From the cell containing the given text, extract its center point as [X, Y] coordinate. 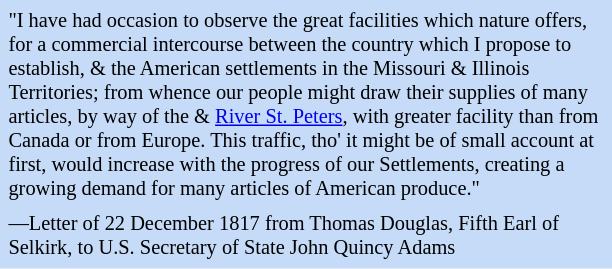
—Letter of 22 December 1817 from Thomas Douglas, Fifth Earl of Selkirk, to U.S. Secretary of State John Quincy Adams [306, 236]
